Capture the cell that displays the provided text and extract its [x, y] central coordinate. 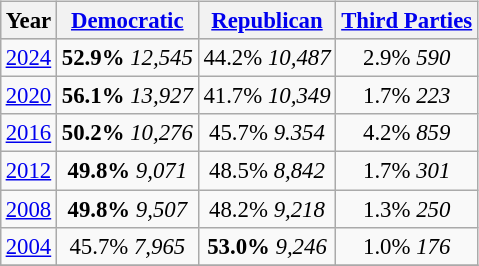
49.8% 9,507 [128, 209]
Republican [267, 21]
Democratic [128, 21]
2008 [28, 209]
45.7% 9.354 [267, 133]
2012 [28, 171]
Year [28, 21]
2024 [28, 58]
2004 [28, 246]
4.2% 859 [407, 133]
Third Parties [407, 21]
45.7% 7,965 [128, 246]
56.1% 13,927 [128, 96]
2020 [28, 96]
1.3% 250 [407, 209]
41.7% 10,349 [267, 96]
49.8% 9,071 [128, 171]
1.7% 223 [407, 96]
48.5% 8,842 [267, 171]
53.0% 9,246 [267, 246]
44.2% 10,487 [267, 58]
52.9% 12,545 [128, 58]
2016 [28, 133]
2.9% 590 [407, 58]
1.7% 301 [407, 171]
1.0% 176 [407, 246]
50.2% 10,276 [128, 133]
48.2% 9,218 [267, 209]
